Capture the cell that displays the provided text and extract its (x, y) central coordinate. 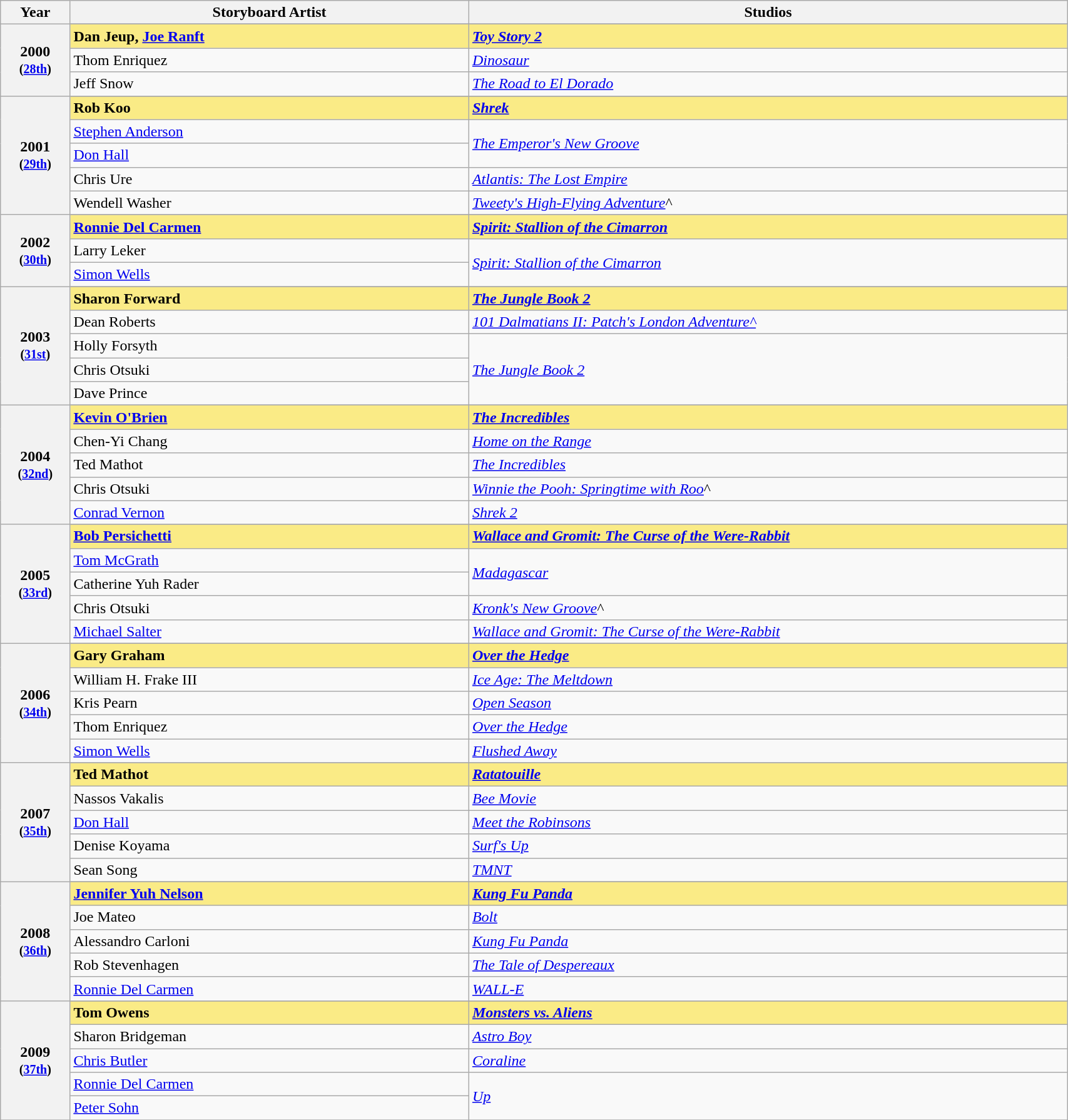
Ice Age: The Meltdown (768, 679)
Rob Koo (270, 108)
Chris Butler (270, 1061)
Kris Pearn (270, 703)
Jeff Snow (270, 84)
2009 (37th) (35, 1060)
2001 (29th) (35, 155)
2006 (34th) (35, 703)
Atlantis: The Lost Empire (768, 179)
Storyboard Artist (270, 13)
Surf's Up (768, 846)
WALL-E (768, 989)
Chen-Yi Chang (270, 441)
2007 (35th) (35, 822)
Tweety's High-Flying Adventure^ (768, 203)
Shrek 2 (768, 512)
Tom Owens (270, 1012)
Denise Koyama (270, 846)
Bob Persichetti (270, 536)
Holly Forsyth (270, 346)
Bolt (768, 917)
Home on the Range (768, 441)
Sharon Forward (270, 298)
2004 (32nd) (35, 465)
The Road to El Dorado (768, 84)
Wendell Washer (270, 203)
Conrad Vernon (270, 512)
2005 (33rd) (35, 584)
Dave Prince (270, 394)
The Emperor's New Groove (768, 143)
Jennifer Yuh Nelson (270, 893)
Toy Story 2 (768, 36)
Sean Song (270, 870)
Dinosaur (768, 60)
2008 (36th) (35, 941)
Stephen Anderson (270, 131)
Kevin O'Brien (270, 417)
Rob Stevenhagen (270, 965)
Up (768, 1096)
Dan Jeup, Joe Ranft (270, 36)
William H. Frake III (270, 679)
Monsters vs. Aliens (768, 1012)
Bee Movie (768, 798)
Meet the Robinsons (768, 822)
Sharon Bridgeman (270, 1036)
Peter Sohn (270, 1108)
Tom McGrath (270, 560)
Catherine Yuh Rader (270, 584)
2002 (30th) (35, 250)
Michael Salter (270, 631)
Alessandro Carloni (270, 941)
Studios (768, 13)
Nassos Vakalis (270, 798)
Chris Ure (270, 179)
Ratatouille (768, 775)
Flushed Away (768, 751)
Coraline (768, 1061)
Dean Roberts (270, 322)
Astro Boy (768, 1036)
The Tale of Despereaux (768, 965)
Shrek (768, 108)
2000 (28th) (35, 60)
2003 (31st) (35, 346)
Larry Leker (270, 250)
Madagascar (768, 572)
Kronk's New Groove^ (768, 608)
Winnie the Pooh: Springtime with Roo^ (768, 489)
101 Dalmatians II: Patch's London Adventure^ (768, 322)
TMNT (768, 870)
Joe Mateo (270, 917)
Open Season (768, 703)
Year (35, 13)
Gary Graham (270, 655)
